Provide the (x, y) coordinate of the cell's center where the given text is located.  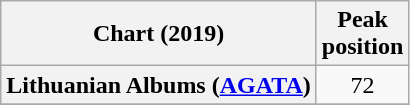
Peakposition (362, 34)
72 (362, 85)
Chart (2019) (159, 34)
Lithuanian Albums (AGATA) (159, 85)
